For the text-containing cell, return its midpoint in [x, y] coordinate format. 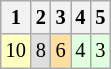
10 [16, 51]
5 [100, 17]
2 [41, 17]
8 [41, 51]
6 [61, 51]
1 [16, 17]
